Return [X, Y] of the center of cell containing provided text 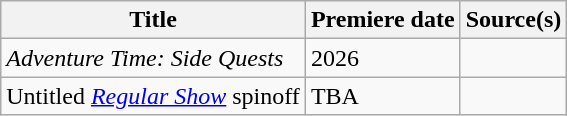
Untitled Regular Show spinoff [154, 96]
Adventure Time: Side Quests [154, 58]
Premiere date [382, 20]
TBA [382, 96]
Source(s) [514, 20]
2026 [382, 58]
Title [154, 20]
